Scan for the cell matching the given text and deliver its [X, Y] coordinate at center. 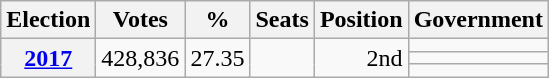
2017 [48, 58]
Seats [282, 20]
% [218, 20]
27.35 [218, 58]
Votes [140, 20]
Position [361, 20]
428,836 [140, 58]
2nd [361, 58]
Government [478, 20]
Election [48, 20]
